Find where the given text appears and provide that cell's center as (X, Y) coordinate. 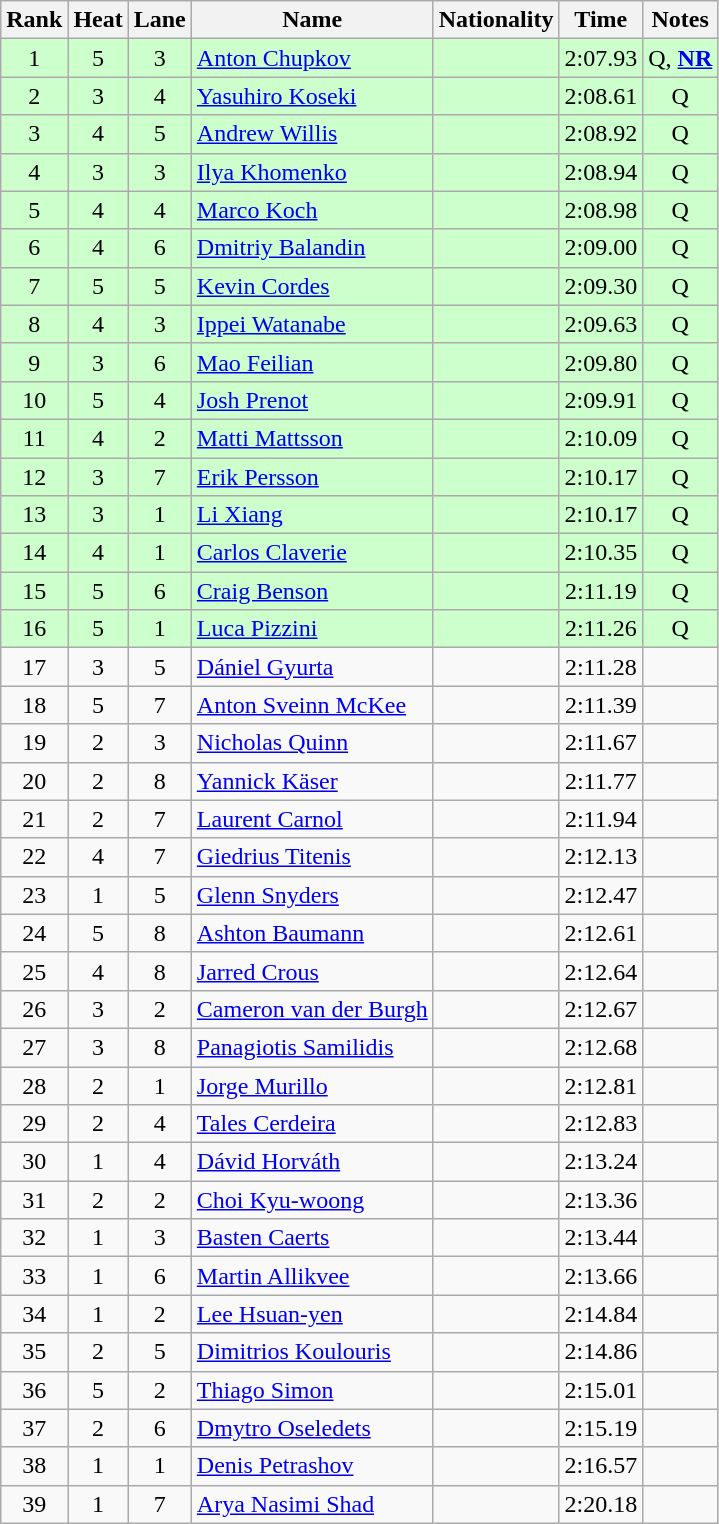
Anton Sveinn McKee (312, 705)
Glenn Snyders (312, 895)
Luca Pizzini (312, 629)
Nicholas Quinn (312, 743)
Ippei Watanabe (312, 324)
Heat (98, 20)
Choi Kyu-woong (312, 1200)
Anton Chupkov (312, 58)
18 (34, 705)
16 (34, 629)
2:10.35 (601, 553)
2:08.92 (601, 134)
37 (34, 1428)
2:13.36 (601, 1200)
38 (34, 1466)
Name (312, 20)
Tales Cerdeira (312, 1124)
27 (34, 1047)
Marco Koch (312, 210)
2:13.44 (601, 1238)
2:11.77 (601, 781)
Yasuhiro Koseki (312, 96)
2:09.80 (601, 362)
2:10.09 (601, 438)
Thiago Simon (312, 1390)
Giedrius Titenis (312, 857)
35 (34, 1352)
31 (34, 1200)
22 (34, 857)
Martin Allikvee (312, 1276)
2:08.61 (601, 96)
Arya Nasimi Shad (312, 1504)
2:09.00 (601, 248)
Time (601, 20)
2:12.61 (601, 933)
Cameron van der Burgh (312, 1009)
34 (34, 1314)
Jorge Murillo (312, 1085)
Panagiotis Samilidis (312, 1047)
2:12.68 (601, 1047)
Ilya Khomenko (312, 172)
12 (34, 477)
2:11.26 (601, 629)
2:08.98 (601, 210)
2:11.67 (601, 743)
Q, NR (680, 58)
2:09.30 (601, 286)
24 (34, 933)
2:07.93 (601, 58)
2:12.67 (601, 1009)
Rank (34, 20)
Carlos Claverie (312, 553)
2:12.47 (601, 895)
17 (34, 667)
2:12.81 (601, 1085)
20 (34, 781)
Dmitriy Balandin (312, 248)
Lane (160, 20)
2:14.84 (601, 1314)
14 (34, 553)
29 (34, 1124)
32 (34, 1238)
26 (34, 1009)
Lee Hsuan-yen (312, 1314)
Josh Prenot (312, 400)
2:11.39 (601, 705)
Mao Feilian (312, 362)
2:11.28 (601, 667)
Li Xiang (312, 515)
2:12.83 (601, 1124)
Andrew Willis (312, 134)
15 (34, 591)
2:09.91 (601, 400)
2:09.63 (601, 324)
Basten Caerts (312, 1238)
Laurent Carnol (312, 819)
21 (34, 819)
25 (34, 971)
Jarred Crous (312, 971)
2:15.19 (601, 1428)
10 (34, 400)
Matti Mattsson (312, 438)
Dmytro Oseledets (312, 1428)
23 (34, 895)
Notes (680, 20)
Dániel Gyurta (312, 667)
2:15.01 (601, 1390)
2:14.86 (601, 1352)
2:13.24 (601, 1162)
Kevin Cordes (312, 286)
Denis Petrashov (312, 1466)
33 (34, 1276)
19 (34, 743)
Erik Persson (312, 477)
2:08.94 (601, 172)
2:13.66 (601, 1276)
2:11.94 (601, 819)
Craig Benson (312, 591)
30 (34, 1162)
13 (34, 515)
2:20.18 (601, 1504)
39 (34, 1504)
Nationality (496, 20)
Dimitrios Koulouris (312, 1352)
11 (34, 438)
2:12.64 (601, 971)
2:16.57 (601, 1466)
36 (34, 1390)
Dávid Horváth (312, 1162)
2:12.13 (601, 857)
28 (34, 1085)
Yannick Käser (312, 781)
9 (34, 362)
2:11.19 (601, 591)
Ashton Baumann (312, 933)
